Detect which cell encompasses the target text, then output its [X, Y] center coordinate. 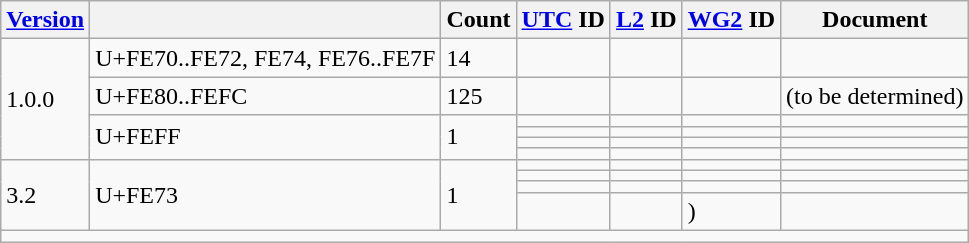
1.0.0 [46, 99]
Document [875, 20]
U+FEFF [266, 137]
Version [46, 20]
14 [478, 58]
UTC ID [563, 20]
3.2 [46, 194]
) [731, 211]
WG2 ID [731, 20]
Count [478, 20]
U+FE70..FE72, FE74, FE76..FE7F [266, 58]
125 [478, 96]
(to be determined) [875, 96]
U+FE73 [266, 194]
L2 ID [646, 20]
U+FE80..FEFC [266, 96]
